Output the (X, Y) coordinate of the center of the cell containing the given text.  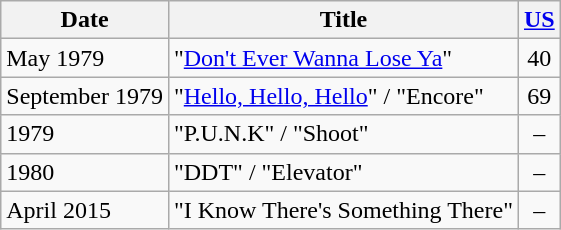
May 1979 (85, 58)
Title (343, 20)
"I Know There's Something There" (343, 210)
"DDT" / "Elevator" (343, 172)
1979 (85, 134)
September 1979 (85, 96)
"Hello, Hello, Hello" / "Encore" (343, 96)
40 (539, 58)
"Don't Ever Wanna Lose Ya" (343, 58)
"P.U.N.K" / "Shoot" (343, 134)
69 (539, 96)
US (539, 20)
Date (85, 20)
1980 (85, 172)
April 2015 (85, 210)
